Capture the cell that displays the provided text and extract its [x, y] central coordinate. 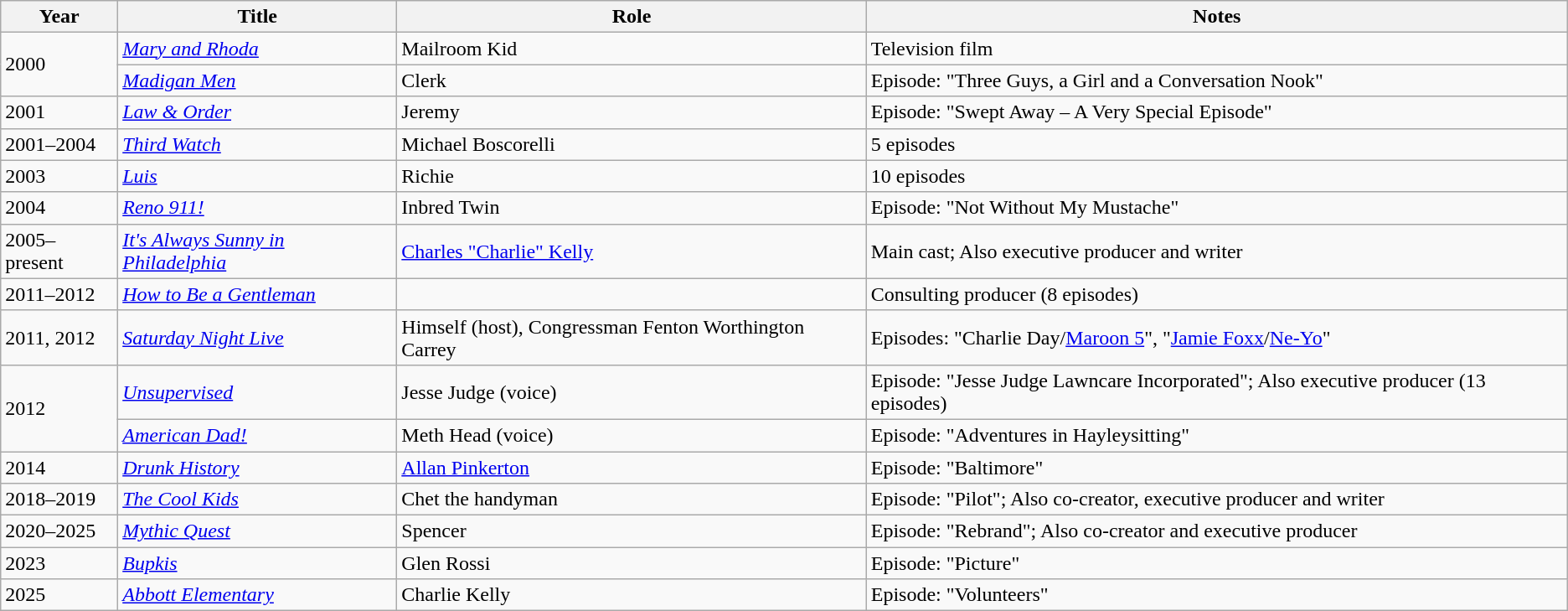
Luis [258, 176]
Episode: "Adventures in Hayleysitting" [1216, 435]
Abbott Elementary [258, 595]
Jeremy [632, 112]
Glen Rossi [632, 563]
Michael Boscorelli [632, 144]
2004 [59, 208]
Episode: "Swept Away – A Very Special Episode" [1216, 112]
2001–2004 [59, 144]
Episode: "Rebrand"; Also co-creator and executive producer [1216, 531]
It's Always Sunny in Philadelphia [258, 251]
2025 [59, 595]
Title [258, 17]
Unsupervised [258, 392]
2014 [59, 467]
Madigan Men [258, 80]
2005–present [59, 251]
Reno 911! [258, 208]
Meth Head (voice) [632, 435]
Consulting producer (8 episodes) [1216, 294]
Episode: "Pilot"; Also co-creator, executive producer and writer [1216, 500]
2018–2019 [59, 500]
Episode: "Picture" [1216, 563]
Clerk [632, 80]
Chet the handyman [632, 500]
Mary and Rhoda [258, 49]
Episode: "Three Guys, a Girl and a Conversation Nook" [1216, 80]
Law & Order [258, 112]
Bupkis [258, 563]
Jesse Judge (voice) [632, 392]
Richie [632, 176]
2012 [59, 407]
2011–2012 [59, 294]
2020–2025 [59, 531]
Role [632, 17]
Spencer [632, 531]
Mythic Quest [258, 531]
2011, 2012 [59, 337]
Episode: "Not Without My Mustache" [1216, 208]
Himself (host), Congressman Fenton Worthington Carrey [632, 337]
2001 [59, 112]
Saturday Night Live [258, 337]
Main cast; Also executive producer and writer [1216, 251]
Allan Pinkerton [632, 467]
Third Watch [258, 144]
Episodes: "Charlie Day/Maroon 5", "Jamie Foxx/Ne-Yo" [1216, 337]
5 episodes [1216, 144]
Year [59, 17]
Episode: "Volunteers" [1216, 595]
2003 [59, 176]
Television film [1216, 49]
Episode: "Jesse Judge Lawncare Incorporated"; Also executive producer (13 episodes) [1216, 392]
Charles "Charlie" Kelly [632, 251]
2023 [59, 563]
2000 [59, 65]
10 episodes [1216, 176]
Episode: "Baltimore" [1216, 467]
How to Be a Gentleman [258, 294]
The Cool Kids [258, 500]
Drunk History [258, 467]
Mailroom Kid [632, 49]
Inbred Twin [632, 208]
American Dad! [258, 435]
Charlie Kelly [632, 595]
Notes [1216, 17]
